Scan for the cell matching the given text and deliver its [x, y] coordinate at center. 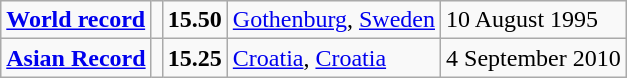
World record [76, 20]
Asian Record [76, 58]
15.50 [194, 20]
Gothenburg, Sweden [334, 20]
15.25 [194, 58]
10 August 1995 [534, 20]
Croatia, Croatia [334, 58]
4 September 2010 [534, 58]
